Identify which cell holds the provided text, then report its (x, y) central coordinate. 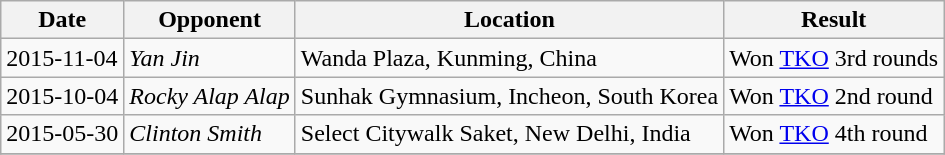
Sunhak Gymnasium, Incheon, South Korea (509, 96)
Won TKO 3rd rounds (834, 58)
Yan Jin (210, 58)
Result (834, 20)
2015-11-04 (62, 58)
Wanda Plaza, Kunming, China (509, 58)
2015-10-04 (62, 96)
Rocky Alap Alap (210, 96)
Won TKO 2nd round (834, 96)
Opponent (210, 20)
Select Citywalk Saket, New Delhi, India (509, 134)
Won TKO 4th round (834, 134)
Location (509, 20)
Date (62, 20)
Clinton Smith (210, 134)
2015-05-30 (62, 134)
